Identify which cell holds the provided text, then report its [x, y] central coordinate. 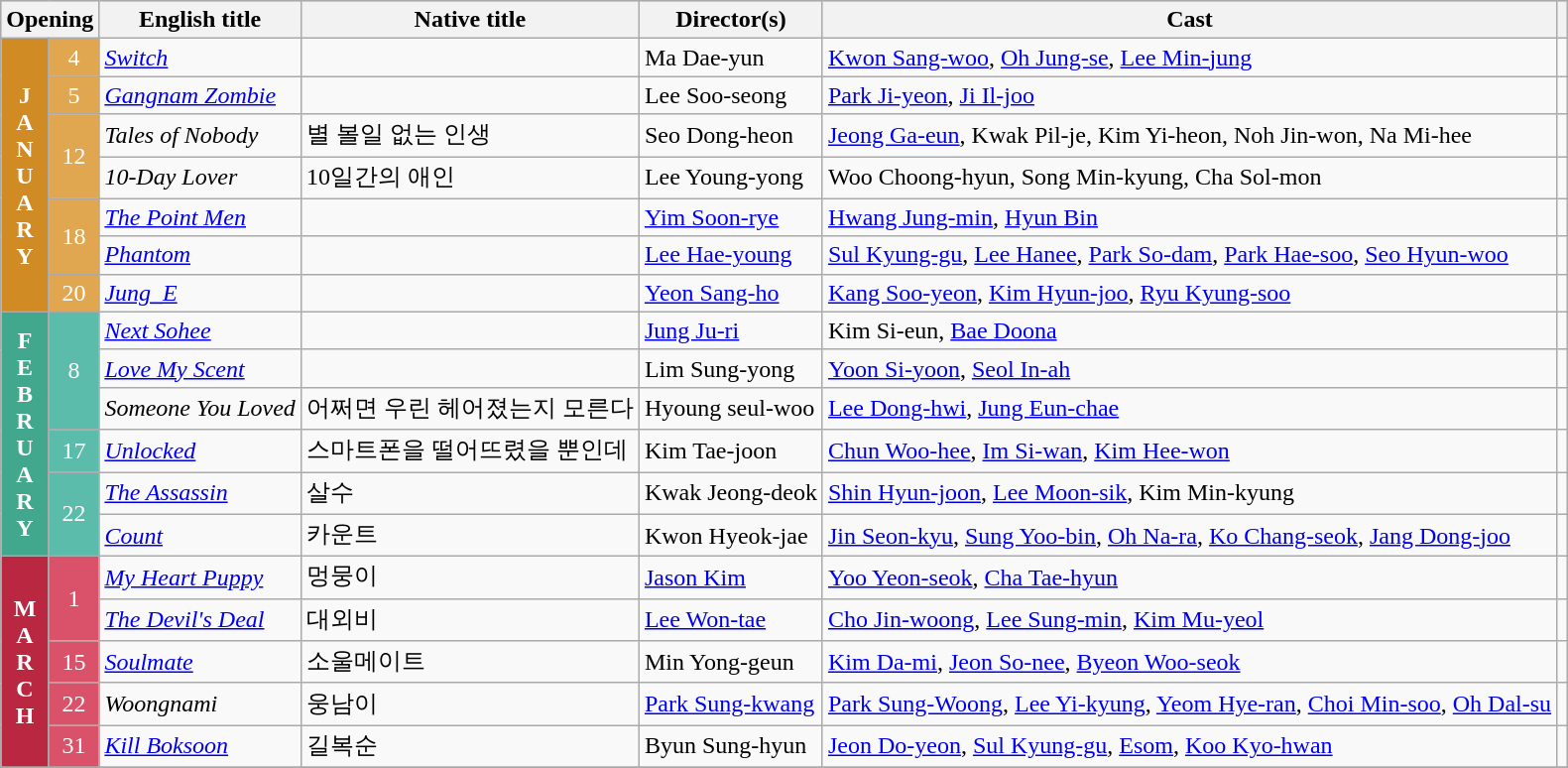
My Heart Puppy [200, 577]
Lee Soo-seong [730, 95]
Love My Scent [200, 368]
Jeon Do-yeon, Sul Kyung-gu, Esom, Koo Kyo-hwan [1189, 746]
15 [73, 663]
20 [73, 293]
Park Ji-yeon, Ji Il-joo [1189, 95]
Yoon Si-yoon, Seol In-ah [1189, 368]
Lee Young-yong [730, 179]
Lee Dong-hwi, Jung Eun-chae [1189, 409]
어쩌면 우린 헤어졌는지 모른다 [470, 409]
Seo Dong-heon [730, 135]
Cast [1189, 20]
Yeon Sang-ho [730, 293]
별 볼일 없는 인생 [470, 135]
카운트 [470, 536]
Soulmate [200, 663]
Yim Soon-rye [730, 217]
Kang Soo-yeon, Kim Hyun-joo, Ryu Kyung-soo [1189, 293]
스마트폰을 떨어뜨렸을 뿐인데 [470, 450]
Phantom [200, 255]
Shin Hyun-joon, Lee Moon-sik, Kim Min-kyung [1189, 494]
1 [73, 599]
Kwon Hyeok-jae [730, 536]
Unlocked [200, 450]
길복순 [470, 746]
Kwon Sang-woo, Oh Jung-se, Lee Min-jung [1189, 58]
English title [200, 20]
The Point Men [200, 217]
FEBRUARY [26, 434]
31 [73, 746]
Tales of Nobody [200, 135]
Jung Ju-ri [730, 330]
JANUARY [26, 175]
10일간의 애인 [470, 179]
Kill Boksoon [200, 746]
소울메이트 [470, 663]
Hyoung seul-woo [730, 409]
Kim Da-mi, Jeon So-nee, Byeon Woo-seok [1189, 663]
Next Sohee [200, 330]
Cho Jin-woong, Lee Sung-min, Kim Mu-yeol [1189, 619]
Lee Won-tae [730, 619]
Park Sung-Woong, Lee Yi-kyung, Yeom Hye-ran, Choi Min-soo, Oh Dal-su [1189, 704]
Switch [200, 58]
Director(s) [730, 20]
12 [73, 157]
웅남이 [470, 704]
Gangnam Zombie [200, 95]
10-Day Lover [200, 179]
Hwang Jung-min, Hyun Bin [1189, 217]
5 [73, 95]
Kim Si-eun, Bae Doona [1189, 330]
Min Yong-geun [730, 663]
Jason Kim [730, 577]
Woongnami [200, 704]
Count [200, 536]
Jin Seon-kyu, Sung Yoo-bin, Oh Na-ra, Ko Chang-seok, Jang Dong-joo [1189, 536]
Yoo Yeon-seok, Cha Tae-hyun [1189, 577]
Jeong Ga-eun, Kwak Pil-je, Kim Yi-heon, Noh Jin-won, Na Mi-hee [1189, 135]
Chun Woo-hee, Im Si-wan, Kim Hee-won [1189, 450]
Opening [50, 20]
Native title [470, 20]
Jung_E [200, 293]
18 [73, 236]
Lim Sung-yong [730, 368]
8 [73, 371]
대외비 [470, 619]
4 [73, 58]
Byun Sung-hyun [730, 746]
멍뭉이 [470, 577]
The Assassin [200, 494]
Sul Kyung-gu, Lee Hanee, Park So-dam, Park Hae-soo, Seo Hyun-woo [1189, 255]
Ma Dae-yun [730, 58]
The Devil's Deal [200, 619]
17 [73, 450]
MARCH [26, 663]
Someone You Loved [200, 409]
Kwak Jeong-deok [730, 494]
살수 [470, 494]
Woo Choong-hyun, Song Min-kyung, Cha Sol-mon [1189, 179]
Kim Tae-joon [730, 450]
Park Sung-kwang [730, 704]
Lee Hae-young [730, 255]
